Detect which cell encompasses the target text, then output its [X, Y] center coordinate. 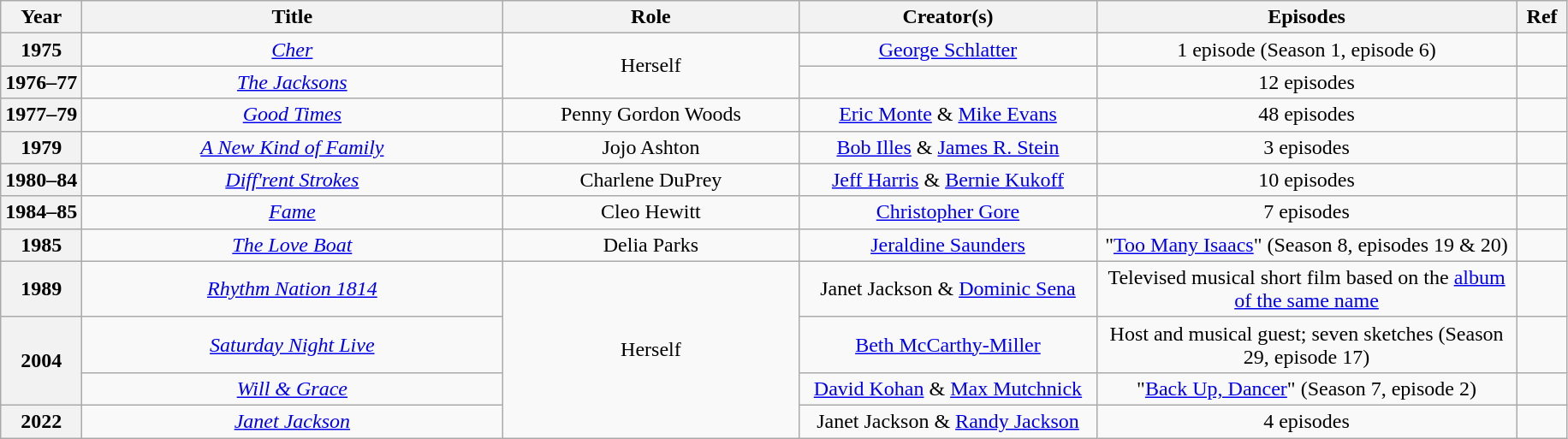
Janet Jackson [293, 421]
The Jacksons [293, 82]
Title [293, 17]
Janet Jackson & Dominic Sena [948, 289]
1989 [41, 289]
1985 [41, 245]
1975 [41, 50]
1977–79 [41, 115]
The Love Boat [293, 245]
1976–77 [41, 82]
"Too Many Isaacs" (Season 8, episodes 19 & 20) [1306, 245]
4 episodes [1306, 421]
Cleo Hewitt [650, 212]
Beth McCarthy-Miller [948, 344]
Good Times [293, 115]
Janet Jackson & Randy Jackson [948, 421]
Cher [293, 50]
48 episodes [1306, 115]
Jojo Ashton [650, 147]
Role [650, 17]
Christopher Gore [948, 212]
1979 [41, 147]
Diff'rent Strokes [293, 180]
Delia Parks [650, 245]
Saturday Night Live [293, 344]
Charlene DuPrey [650, 180]
Televised musical short film based on the album of the same name [1306, 289]
Year [41, 17]
3 episodes [1306, 147]
Rhythm Nation 1814 [293, 289]
Jeraldine Saunders [948, 245]
1980–84 [41, 180]
7 episodes [1306, 212]
Episodes [1306, 17]
Penny Gordon Woods [650, 115]
2022 [41, 421]
10 episodes [1306, 180]
Ref [1542, 17]
Fame [293, 212]
1 episode (Season 1, episode 6) [1306, 50]
2004 [41, 361]
Eric Monte & Mike Evans [948, 115]
Bob Illes & James R. Stein [948, 147]
David Kohan & Max Mutchnick [948, 389]
1984–85 [41, 212]
Jeff Harris & Bernie Kukoff [948, 180]
Will & Grace [293, 389]
Host and musical guest; seven sketches (Season 29, episode 17) [1306, 344]
"Back Up, Dancer" (Season 7, episode 2) [1306, 389]
Creator(s) [948, 17]
George Schlatter [948, 50]
A New Kind of Family [293, 147]
12 episodes [1306, 82]
